Provide the (x, y) coordinate of the cell's center where the given text is located.  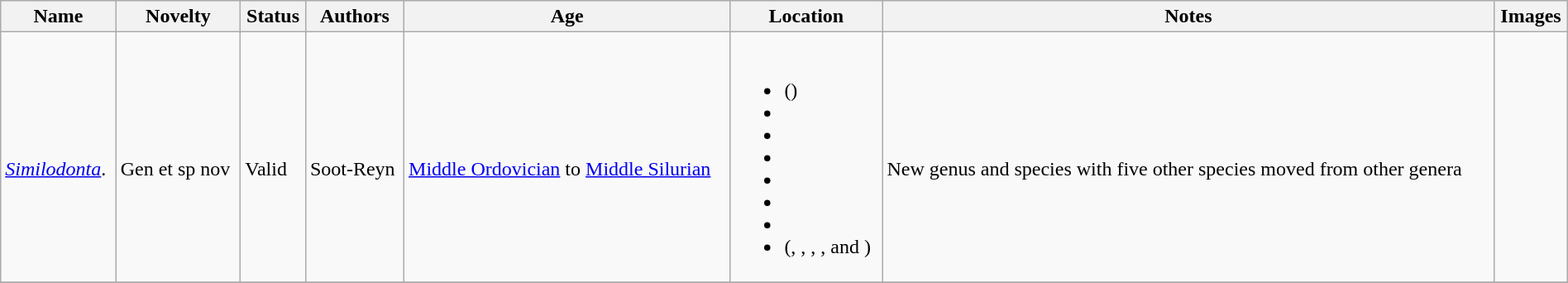
Notes (1188, 17)
Valid (273, 157)
Middle Ordovician to Middle Silurian (567, 157)
Authors (354, 17)
Status (273, 17)
Location (806, 17)
Similodonta. (58, 157)
Age (567, 17)
Soot-Reyn (354, 157)
() (, , , , and ) (806, 157)
New genus and species with five other species moved from other genera (1188, 157)
Gen et sp nov (179, 157)
Novelty (179, 17)
Name (58, 17)
Images (1531, 17)
